Find where the given text appears and provide that cell's center as [X, Y] coordinate. 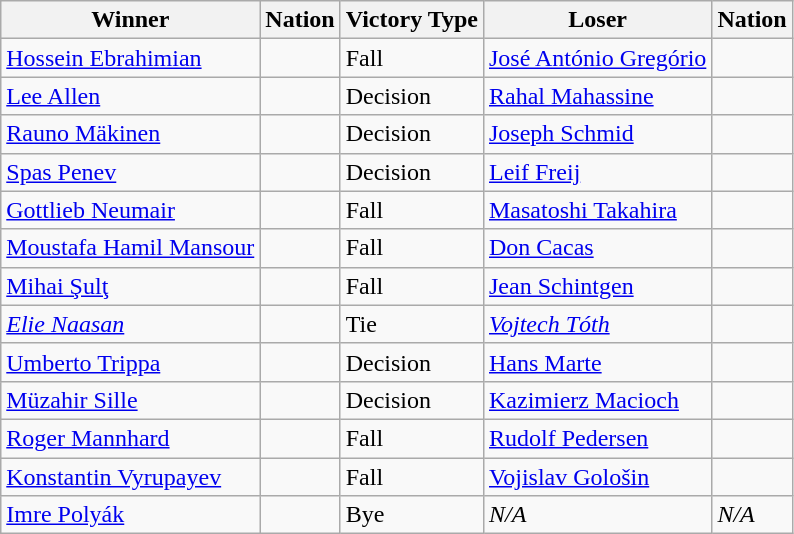
Rahal Mahassine [597, 96]
Umberto Trippa [130, 362]
Lee Allen [130, 96]
Moustafa Hamil Mansour [130, 248]
Konstantin Vyrupayev [130, 477]
Leif Freij [597, 172]
Winner [130, 20]
Mihai Şulţ [130, 286]
Loser [597, 20]
Elie Naasan [130, 324]
Bye [412, 515]
Roger Mannhard [130, 438]
Joseph Schmid [597, 134]
Rudolf Pedersen [597, 438]
Gottlieb Neumair [130, 210]
Imre Polyák [130, 515]
Rauno Mäkinen [130, 134]
Vojislav Gološin [597, 477]
Hans Marte [597, 362]
Müzahir Sille [130, 400]
Victory Type [412, 20]
Spas Penev [130, 172]
Tie [412, 324]
José António Gregório [597, 58]
Kazimierz Macioch [597, 400]
Masatoshi Takahira [597, 210]
Don Cacas [597, 248]
Vojtech Tóth [597, 324]
Jean Schintgen [597, 286]
Hossein Ebrahimian [130, 58]
